Identify which cell holds the provided text, then report its [x, y] central coordinate. 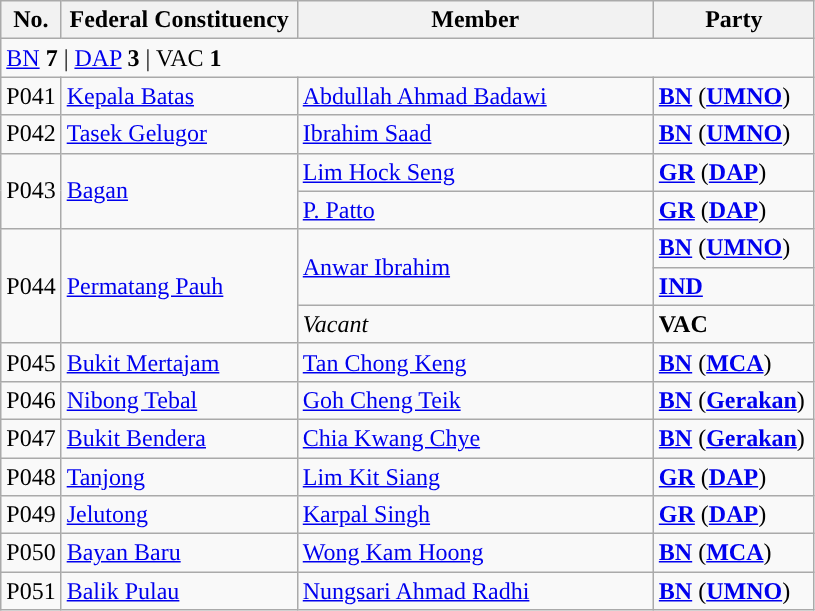
Nibong Tebal [179, 400]
P. Patto [475, 210]
P042 [31, 134]
Karpal Singh [475, 515]
Permatang Pauh [179, 286]
Tan Chong Keng [475, 362]
Abdullah Ahmad Badawi [475, 96]
P044 [31, 286]
Nungsari Ahmad Radhi [475, 591]
Wong Kam Hoong [475, 553]
Bayan Baru [179, 553]
BN 7 | DAP 3 | VAC 1 [408, 58]
VAC [734, 324]
Member [475, 20]
Party [734, 20]
Lim Kit Siang [475, 477]
Anwar Ibrahim [475, 267]
Chia Kwang Chye [475, 438]
Ibrahim Saad [475, 134]
P050 [31, 553]
P045 [31, 362]
Bukit Mertajam [179, 362]
Tasek Gelugor [179, 134]
Federal Constituency [179, 20]
Kepala Batas [179, 96]
Goh Cheng Teik [475, 400]
Bukit Bendera [179, 438]
IND [734, 286]
P043 [31, 191]
Vacant [475, 324]
No. [31, 20]
P047 [31, 438]
Jelutong [179, 515]
P041 [31, 96]
P049 [31, 515]
Lim Hock Seng [475, 172]
P046 [31, 400]
Balik Pulau [179, 591]
P048 [31, 477]
Tanjong [179, 477]
Bagan [179, 191]
P051 [31, 591]
